Search for the cell housing the specified text and yield its [x, y] center coordinate. 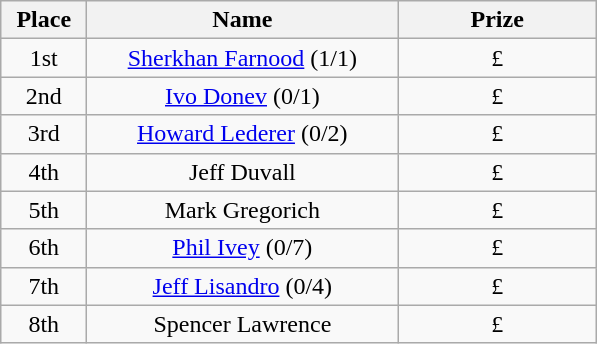
1st [44, 58]
2nd [44, 96]
6th [44, 248]
4th [44, 172]
Place [44, 20]
7th [44, 286]
Mark Gregorich [242, 210]
Jeff Duvall [242, 172]
Name [242, 20]
Prize [498, 20]
3rd [44, 134]
5th [44, 210]
Ivo Donev (0/1) [242, 96]
8th [44, 324]
Phil Ivey (0/7) [242, 248]
Spencer Lawrence [242, 324]
Sherkhan Farnood (1/1) [242, 58]
Jeff Lisandro (0/4) [242, 286]
Howard Lederer (0/2) [242, 134]
